Capture the cell that displays the provided text and extract its (x, y) central coordinate. 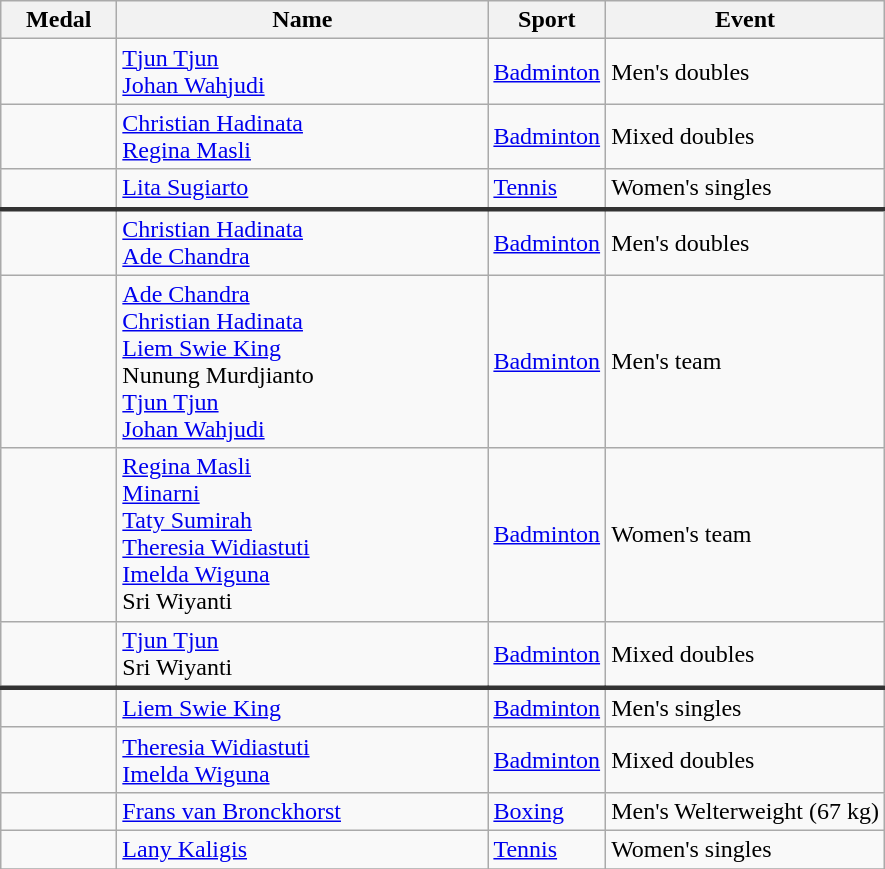
Sport (547, 20)
Tjun TjunJohan Wahjudi (302, 72)
Event (746, 20)
Ade ChandraChristian HadinataLiem Swie KingNunung MurdjiantoTjun TjunJohan Wahjudi (302, 362)
Men's Welterweight (67 kg) (746, 811)
Medal (59, 20)
Men's team (746, 362)
Lany Kaligis (302, 849)
Tjun TjunSri Wiyanti (302, 654)
Theresia WidiastutiImelda Wiguna (302, 760)
Men's singles (746, 708)
Women's team (746, 534)
Boxing (547, 811)
Name (302, 20)
Frans van Bronckhorst (302, 811)
Lita Sugiarto (302, 189)
Liem Swie King (302, 708)
Regina MasliMinarniTaty SumirahTheresia WidiastutiImelda WigunaSri Wiyanti (302, 534)
Christian HadinataRegina Masli (302, 136)
Christian HadinataAde Chandra (302, 242)
